For the text-containing cell, return its midpoint in [x, y] coordinate format. 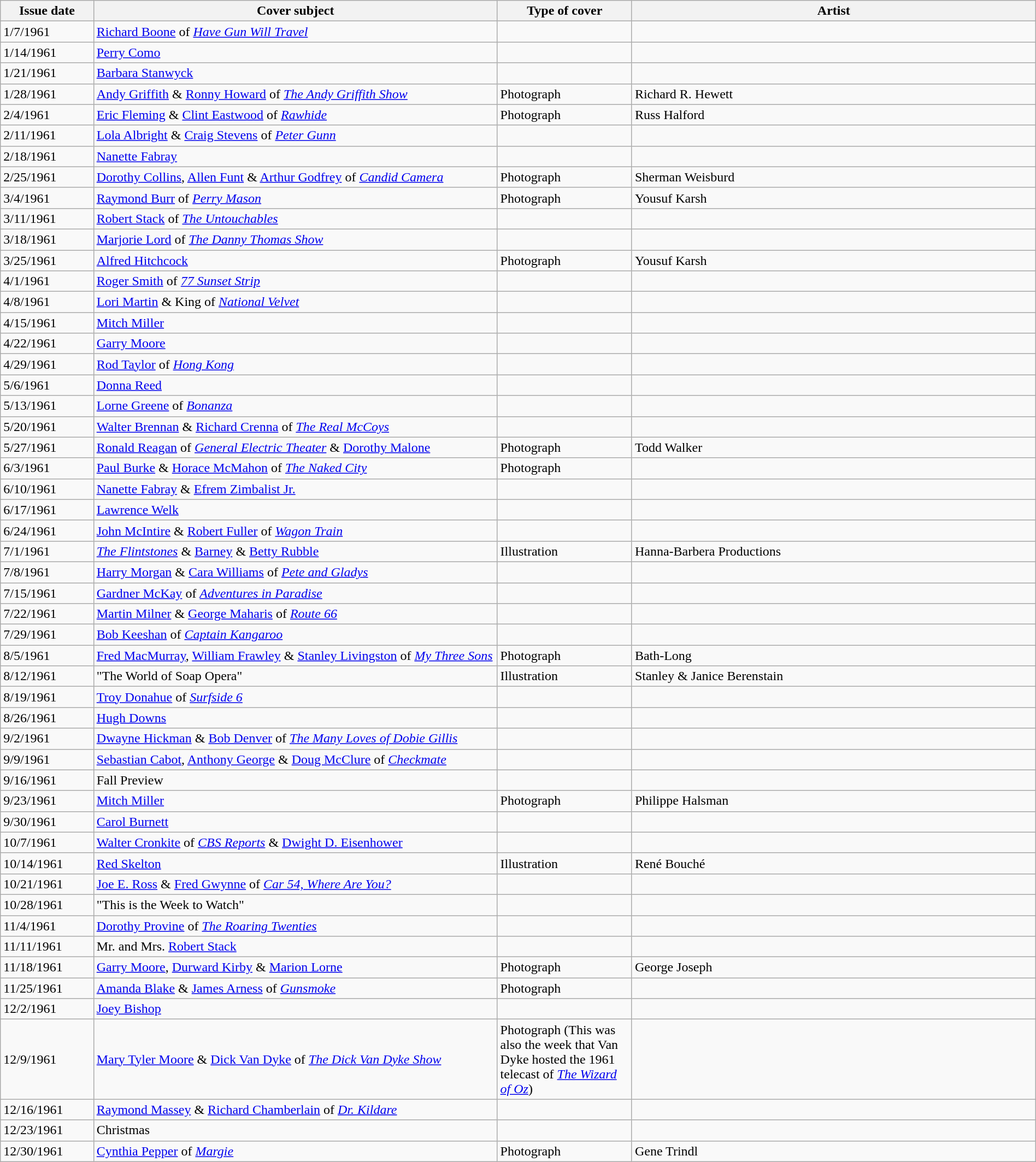
Sebastian Cabot, Anthony George & Doug McClure of Checkmate [295, 759]
10/14/1961 [47, 863]
7/22/1961 [47, 614]
Bath-Long [834, 656]
Gene Trindl [834, 1151]
Richard Boone of Have Gun Will Travel [295, 32]
12/16/1961 [47, 1110]
Fall Preview [295, 780]
1/21/1961 [47, 73]
Paul Burke & Horace McMahon of The Naked City [295, 468]
Eric Fleming & Clint Eastwood of Rawhide [295, 115]
George Joseph [834, 968]
7/15/1961 [47, 593]
Lori Martin & King of National Velvet [295, 302]
Issue date [47, 11]
Dorothy Provine of The Roaring Twenties [295, 926]
Harry Morgan & Cara Williams of Pete and Gladys [295, 572]
Mr. and Mrs. Robert Stack [295, 947]
4/1/1961 [47, 281]
12/9/1961 [47, 1059]
Alfred Hitchcock [295, 261]
4/15/1961 [47, 323]
6/17/1961 [47, 510]
Robert Stack of The Untouchables [295, 219]
"This is the Week to Watch" [295, 905]
Hugh Downs [295, 718]
11/25/1961 [47, 988]
9/16/1961 [47, 780]
11/18/1961 [47, 968]
Sherman Weisburd [834, 177]
10/28/1961 [47, 905]
Raymond Massey & Richard Chamberlain of Dr. Kildare [295, 1110]
Nanette Fabray & Efrem Zimbalist Jr. [295, 489]
6/24/1961 [47, 530]
Russ Halford [834, 115]
4/22/1961 [47, 344]
Walter Brennan & Richard Crenna of The Real McCoys [295, 427]
9/23/1961 [47, 801]
Andy Griffith & Ronny Howard of The Andy Griffith Show [295, 94]
Barbara Stanwyck [295, 73]
Dorothy Collins, Allen Funt & Arthur Godfrey of Candid Camera [295, 177]
12/23/1961 [47, 1130]
Type of cover [564, 11]
Martin Milner & George Maharis of Route 66 [295, 614]
Garry Moore, Durward Kirby & Marion Lorne [295, 968]
2/4/1961 [47, 115]
John McIntire & Robert Fuller of Wagon Train [295, 530]
2/11/1961 [47, 135]
11/4/1961 [47, 926]
10/21/1961 [47, 884]
Carol Burnett [295, 822]
8/26/1961 [47, 718]
Christmas [295, 1130]
Joe E. Ross & Fred Gwynne of Car 54, Where Are You? [295, 884]
Photograph (This was also the week that Van Dyke hosted the 1961 telecast of The Wizard of Oz) [564, 1059]
Richard R. Hewett [834, 94]
Donna Reed [295, 385]
Cover subject [295, 11]
Hanna-Barbera Productions [834, 551]
9/2/1961 [47, 739]
4/8/1961 [47, 302]
René Bouché [834, 863]
6/10/1961 [47, 489]
12/2/1961 [47, 1009]
Ronald Reagan of General Electric Theater & Dorothy Malone [295, 447]
1/14/1961 [47, 52]
12/30/1961 [47, 1151]
3/25/1961 [47, 261]
6/3/1961 [47, 468]
Gardner McKay of Adventures in Paradise [295, 593]
5/6/1961 [47, 385]
2/18/1961 [47, 156]
5/13/1961 [47, 406]
Rod Taylor of Hong Kong [295, 364]
Bob Keeshan of Captain Kangaroo [295, 635]
1/7/1961 [47, 32]
7/1/1961 [47, 551]
Lawrence Welk [295, 510]
Amanda Blake & James Arness of Gunsmoke [295, 988]
Cynthia Pepper of Margie [295, 1151]
3/4/1961 [47, 198]
Red Skelton [295, 863]
Marjorie Lord of The Danny Thomas Show [295, 239]
Walter Cronkite of CBS Reports & Dwight D. Eisenhower [295, 842]
Artist [834, 11]
The Flintstones & Barney & Betty Rubble [295, 551]
Garry Moore [295, 344]
7/29/1961 [47, 635]
"The World of Soap Opera" [295, 676]
Joey Bishop [295, 1009]
8/5/1961 [47, 656]
2/25/1961 [47, 177]
Lorne Greene of Bonanza [295, 406]
Todd Walker [834, 447]
Dwayne Hickman & Bob Denver of The Many Loves of Dobie Gillis [295, 739]
Mary Tyler Moore & Dick Van Dyke of The Dick Van Dyke Show [295, 1059]
4/29/1961 [47, 364]
5/20/1961 [47, 427]
1/28/1961 [47, 94]
3/18/1961 [47, 239]
7/8/1961 [47, 572]
Nanette Fabray [295, 156]
10/7/1961 [47, 842]
Stanley & Janice Berenstain [834, 676]
9/30/1961 [47, 822]
9/9/1961 [47, 759]
Raymond Burr of Perry Mason [295, 198]
Perry Como [295, 52]
8/12/1961 [47, 676]
3/11/1961 [47, 219]
8/19/1961 [47, 697]
Lola Albright & Craig Stevens of Peter Gunn [295, 135]
Roger Smith of 77 Sunset Strip [295, 281]
Fred MacMurray, William Frawley & Stanley Livingston of My Three Sons [295, 656]
11/11/1961 [47, 947]
Troy Donahue of Surfside 6 [295, 697]
Philippe Halsman [834, 801]
5/27/1961 [47, 447]
